From the cell containing the given text, extract its center point as (x, y) coordinate. 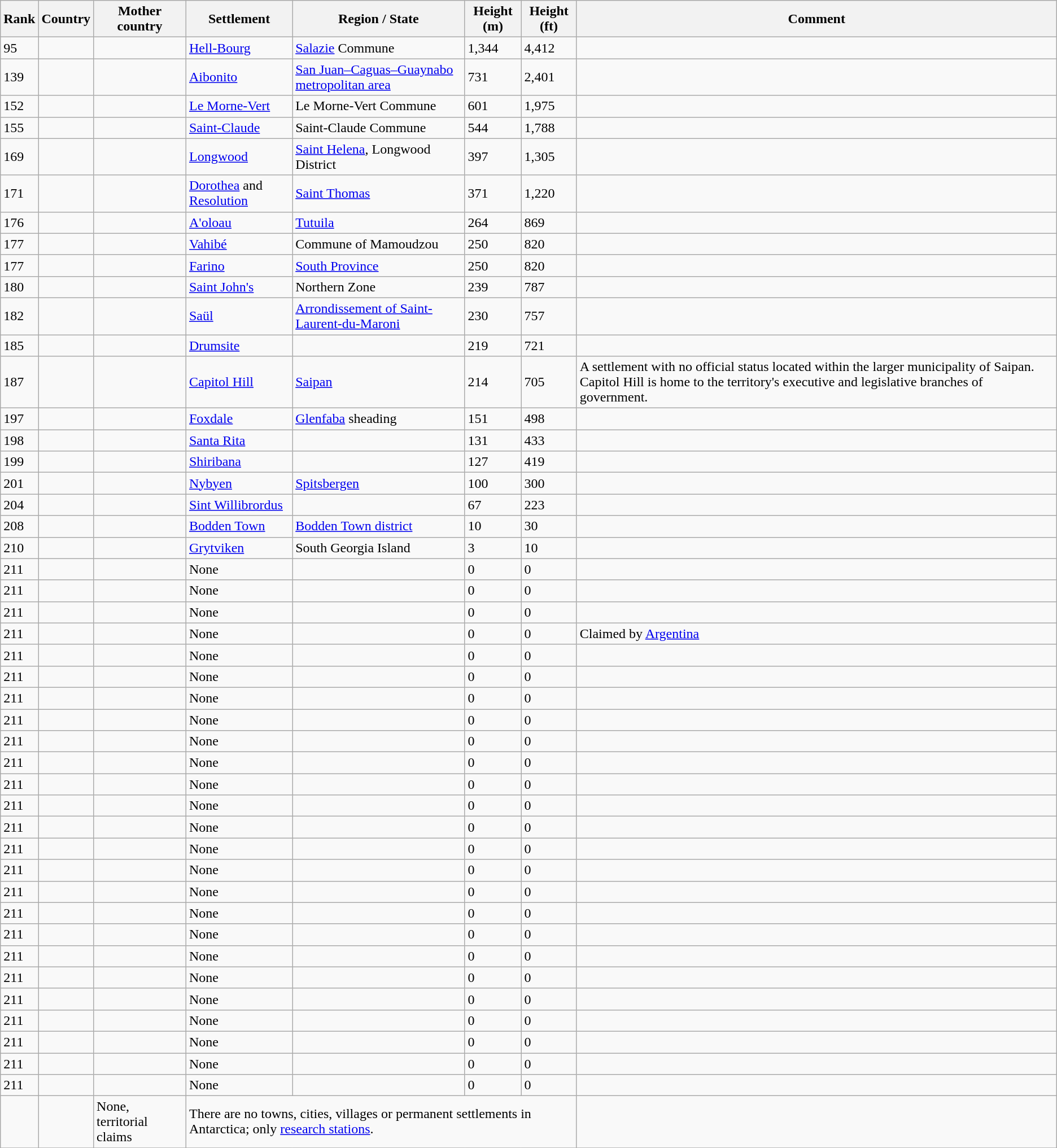
1,220 (549, 193)
Northern Zone (378, 287)
Le Morne-Vert (239, 106)
Claimed by Argentina (816, 634)
Saint John's (239, 287)
Glenfaba sheading (378, 419)
Foxdale (239, 419)
371 (493, 193)
Country (66, 19)
201 (19, 483)
Height (m) (493, 19)
Saint-Claude (239, 128)
There are no towns, cities, villages or permanent settlements in Antarctica; only research stations. (381, 1122)
151 (493, 419)
Comment (816, 19)
Saint-Claude Commune (378, 128)
180 (19, 287)
131 (493, 440)
Settlement (239, 19)
219 (493, 345)
Dorothea and Resolution (239, 193)
419 (549, 462)
Vahibé (239, 244)
239 (493, 287)
601 (493, 106)
Arrondissement of Saint-Laurent-du-Maroni (378, 316)
197 (19, 419)
731 (493, 77)
544 (493, 128)
139 (19, 77)
3 (493, 548)
787 (549, 287)
Longwood (239, 157)
1,305 (549, 157)
171 (19, 193)
208 (19, 526)
199 (19, 462)
155 (19, 128)
Grytviken (239, 548)
721 (549, 345)
A'oloau (239, 222)
230 (493, 316)
Saint Thomas (378, 193)
Saipan (378, 382)
San Juan–Caguas–Guaynabo metropolitan area (378, 77)
Commune of Mamoudzou (378, 244)
169 (19, 157)
498 (549, 419)
1,788 (549, 128)
1,344 (493, 48)
187 (19, 382)
705 (549, 382)
433 (549, 440)
Region / State (378, 19)
176 (19, 222)
100 (493, 483)
South Province (378, 265)
2,401 (549, 77)
Spitsbergen (378, 483)
869 (549, 222)
757 (549, 316)
Sint Willibrordus (239, 505)
67 (493, 505)
Rank (19, 19)
182 (19, 316)
None, territorial claims (140, 1122)
223 (549, 505)
Height (ft) (549, 19)
Drumsite (239, 345)
Saint Helena, Longwood District (378, 157)
210 (19, 548)
204 (19, 505)
Tutuila (378, 222)
Salazie Commune (378, 48)
Le Morne-Vert Commune (378, 106)
4,412 (549, 48)
300 (549, 483)
Aibonito (239, 77)
30 (549, 526)
Nybyen (239, 483)
Santa Rita (239, 440)
South Georgia Island (378, 548)
152 (19, 106)
Farino (239, 265)
Bodden Town district (378, 526)
Capitol Hill (239, 382)
Shiribana (239, 462)
Saül (239, 316)
214 (493, 382)
397 (493, 157)
Mother country (140, 19)
95 (19, 48)
264 (493, 222)
185 (19, 345)
Bodden Town (239, 526)
1,975 (549, 106)
198 (19, 440)
127 (493, 462)
Hell-Bourg (239, 48)
